Return the (X, Y) coordinate for the center point of the cell that contains the specified text.  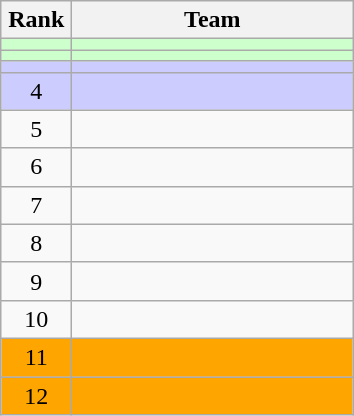
Team (212, 20)
7 (36, 205)
Rank (36, 20)
5 (36, 129)
9 (36, 281)
10 (36, 319)
8 (36, 243)
6 (36, 167)
4 (36, 91)
12 (36, 395)
11 (36, 357)
